Identify which cell holds the provided text, then report its [x, y] central coordinate. 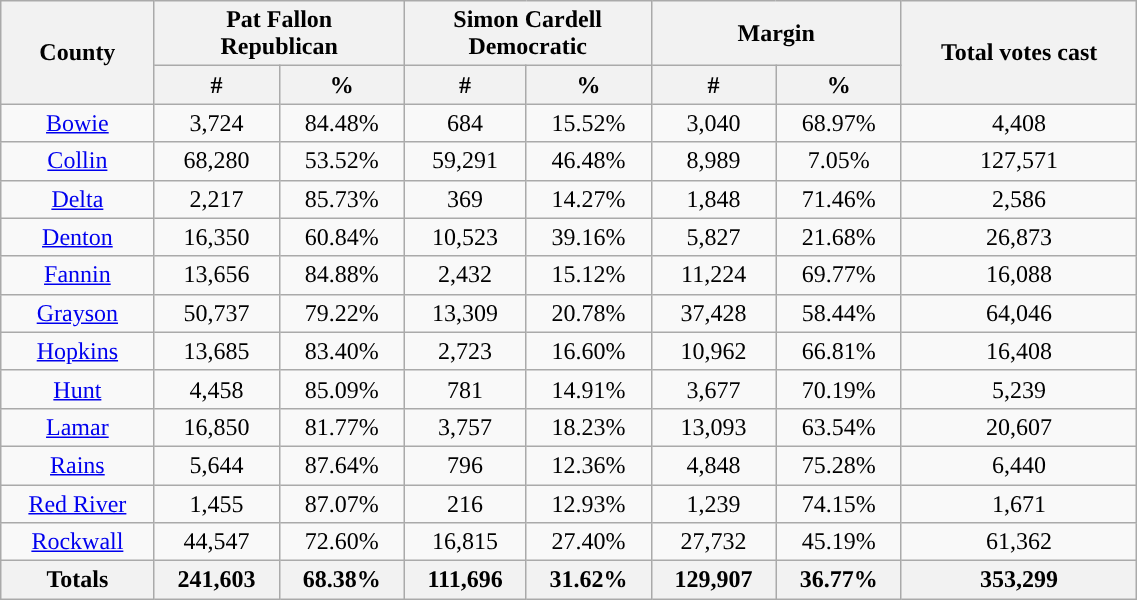
13,656 [216, 275]
1,455 [216, 503]
3,677 [714, 389]
684 [464, 123]
Total votes cast [1018, 52]
68.97% [838, 123]
85.09% [342, 389]
63.54% [838, 427]
8,989 [714, 161]
5,239 [1018, 389]
69.77% [838, 275]
5,644 [216, 465]
84.88% [342, 275]
241,603 [216, 580]
County [78, 52]
111,696 [464, 580]
1,848 [714, 199]
75.28% [838, 465]
Simon CardellDemocratic [528, 34]
84.48% [342, 123]
Margin [776, 34]
68,280 [216, 161]
14.27% [588, 199]
68.38% [342, 580]
70.19% [838, 389]
369 [464, 199]
72.60% [342, 542]
10,523 [464, 237]
12.93% [588, 503]
Hopkins [78, 351]
15.12% [588, 275]
20.78% [588, 313]
27.40% [588, 542]
18.23% [588, 427]
4,458 [216, 389]
13,685 [216, 351]
Red River [78, 503]
3,724 [216, 123]
216 [464, 503]
74.15% [838, 503]
16,850 [216, 427]
39.16% [588, 237]
Rains [78, 465]
79.22% [342, 313]
61,362 [1018, 542]
6,440 [1018, 465]
1,671 [1018, 503]
83.40% [342, 351]
Denton [78, 237]
13,093 [714, 427]
Fannin [78, 275]
Grayson [78, 313]
16,408 [1018, 351]
87.64% [342, 465]
45.19% [838, 542]
2,432 [464, 275]
Rockwall [78, 542]
87.07% [342, 503]
16,088 [1018, 275]
58.44% [838, 313]
10,962 [714, 351]
353,299 [1018, 580]
16,350 [216, 237]
Delta [78, 199]
36.77% [838, 580]
3,040 [714, 123]
3,757 [464, 427]
26,873 [1018, 237]
66.81% [838, 351]
16.60% [588, 351]
2,586 [1018, 199]
12.36% [588, 465]
16,815 [464, 542]
50,737 [216, 313]
1,239 [714, 503]
60.84% [342, 237]
4,408 [1018, 123]
7.05% [838, 161]
81.77% [342, 427]
20,607 [1018, 427]
Hunt [78, 389]
37,428 [714, 313]
46.48% [588, 161]
53.52% [342, 161]
Collin [78, 161]
129,907 [714, 580]
781 [464, 389]
85.73% [342, 199]
44,547 [216, 542]
Totals [78, 580]
14.91% [588, 389]
5,827 [714, 237]
Bowie [78, 123]
2,217 [216, 199]
796 [464, 465]
59,291 [464, 161]
64,046 [1018, 313]
Pat FallonRepublican [279, 34]
31.62% [588, 580]
Lamar [78, 427]
71.46% [838, 199]
13,309 [464, 313]
4,848 [714, 465]
21.68% [838, 237]
15.52% [588, 123]
127,571 [1018, 161]
11,224 [714, 275]
2,723 [464, 351]
27,732 [714, 542]
